Scan for the cell matching the given text and deliver its (x, y) coordinate at center. 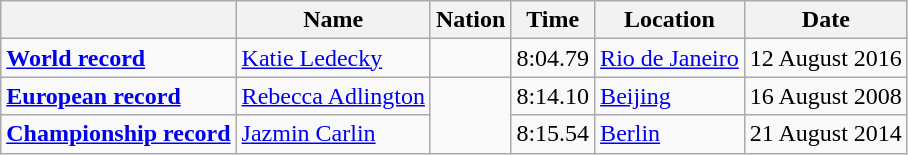
8:15.54 (553, 134)
World record (118, 58)
8:04.79 (553, 58)
Beijing (670, 96)
Katie Ledecky (333, 58)
Jazmin Carlin (333, 134)
12 August 2016 (826, 58)
Time (553, 20)
8:14.10 (553, 96)
European record (118, 96)
Name (333, 20)
Championship record (118, 134)
Location (670, 20)
Berlin (670, 134)
Rio de Janeiro (670, 58)
16 August 2008 (826, 96)
Nation (470, 20)
21 August 2014 (826, 134)
Date (826, 20)
Rebecca Adlington (333, 96)
